Capture the cell that displays the provided text and extract its [X, Y] central coordinate. 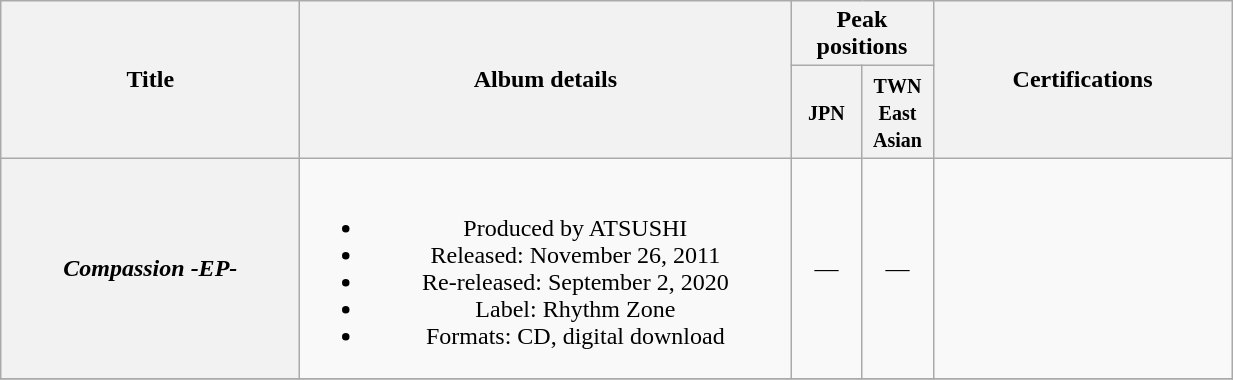
Album details [546, 80]
Certifications [1082, 80]
Title [150, 80]
Compassion -EP- [150, 268]
Peak positions [862, 34]
Produced by ATSUSHIReleased: November 26, 2011 Re-released: September 2, 2020 Label: Rhythm ZoneFormats: CD, digital download [546, 268]
TWN East Asian [898, 112]
JPN [826, 112]
